Extract the (x, y) coordinate from the center of the cell holding the provided text.  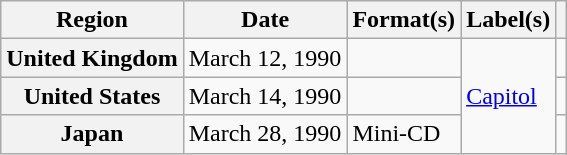
Date (265, 20)
Label(s) (508, 20)
March 12, 1990 (265, 58)
March 28, 1990 (265, 134)
United Kingdom (92, 58)
March 14, 1990 (265, 96)
Region (92, 20)
Japan (92, 134)
Format(s) (404, 20)
United States (92, 96)
Capitol (508, 96)
Mini-CD (404, 134)
